Detect which cell encompasses the target text, then output its [X, Y] center coordinate. 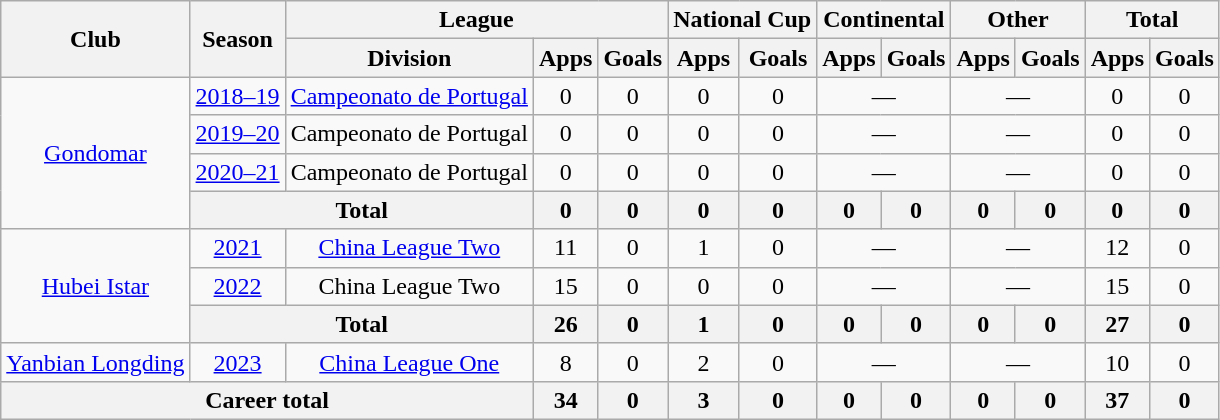
2019–20 [238, 134]
34 [565, 400]
2020–21 [238, 172]
Division [409, 58]
League [476, 20]
National Cup [742, 20]
8 [565, 362]
Season [238, 39]
11 [565, 248]
Other [1018, 20]
Club [96, 39]
37 [1117, 400]
China League One [409, 362]
Yanbian Longding [96, 362]
2021 [238, 248]
10 [1117, 362]
2 [704, 362]
Continental [884, 20]
12 [1117, 248]
2023 [238, 362]
Career total [268, 400]
2018–19 [238, 96]
2022 [238, 286]
Gondomar [96, 153]
26 [565, 324]
27 [1117, 324]
3 [704, 400]
Hubei Istar [96, 286]
